From the cell containing the given text, extract its center point as [X, Y] coordinate. 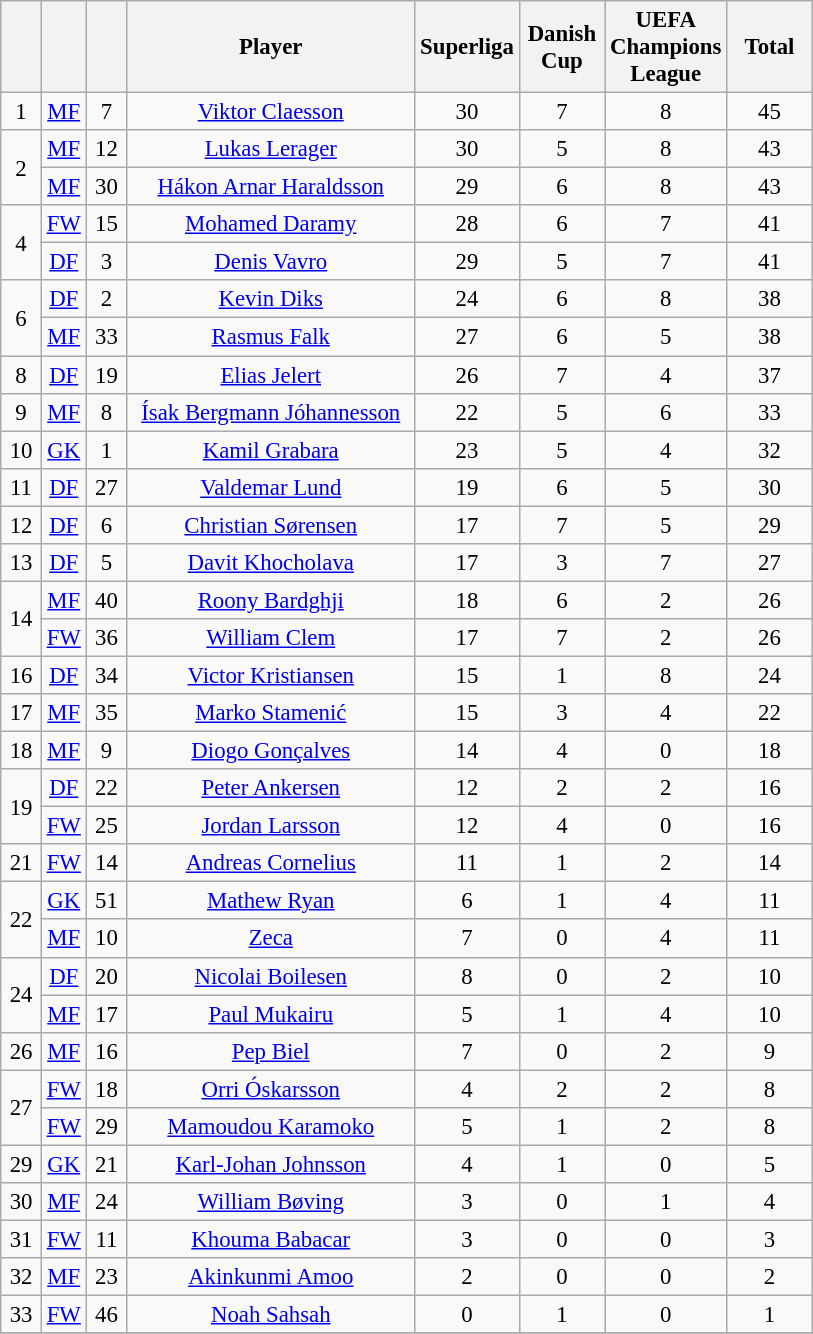
Jordan Larsson [271, 826]
20 [106, 976]
William Clem [271, 638]
Elias Jelert [271, 375]
46 [106, 1315]
45 [770, 112]
37 [770, 375]
28 [467, 224]
UEFA Champions League [666, 47]
Rasmus Falk [271, 337]
Peter Ankersen [271, 788]
35 [106, 713]
36 [106, 638]
Valdemar Lund [271, 487]
Andreas Cornelius [271, 863]
Mamoudou Karamoko [271, 1127]
Christian Sørensen [271, 525]
Mathew Ryan [271, 901]
Mohamed Daramy [271, 224]
51 [106, 901]
Nicolai Boilesen [271, 976]
Player [271, 47]
Kamil Grabara [271, 450]
Noah Sahsah [271, 1315]
Khouma Babacar [271, 1239]
Kevin Diks [271, 299]
Zeca [271, 939]
Akinkunmi Amoo [271, 1277]
Viktor Claesson [271, 112]
Davit Khocholava [271, 563]
34 [106, 675]
Paul Mukairu [271, 1014]
Denis Vavro [271, 262]
Superliga [467, 47]
Karl-Johan Johnsson [271, 1164]
25 [106, 826]
40 [106, 600]
William Bøving [271, 1202]
Hákon Arnar Haraldsson [271, 187]
Diogo Gonçalves [271, 751]
Roony Bardghji [271, 600]
Total [770, 47]
Orri Óskarsson [271, 1089]
Marko Stamenić [271, 713]
Victor Kristiansen [271, 675]
31 [22, 1239]
Danish Cup [562, 47]
13 [22, 563]
Pep Biel [271, 1051]
Ísak Bergmann Jóhannesson [271, 412]
Lukas Lerager [271, 149]
